Extract the [X, Y] coordinate from the center of the cell holding the provided text.  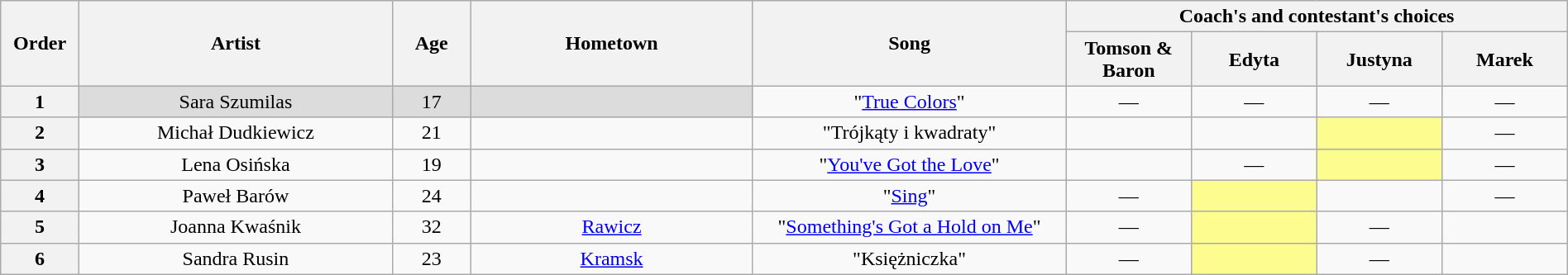
21 [432, 133]
6 [40, 258]
5 [40, 227]
Kramsk [612, 258]
Coach's and contestant's choices [1317, 17]
"Księżniczka" [910, 258]
24 [432, 196]
Sandra Rusin [235, 258]
Rawicz [612, 227]
"Something's Got a Hold on Me" [910, 227]
Joanna Kwaśnik [235, 227]
"You've Got the Love" [910, 164]
"Sing" [910, 196]
"Trójkąty i kwadraty" [910, 133]
Hometown [612, 43]
Michał Dudkiewicz [235, 133]
19 [432, 164]
Marek [1505, 59]
"True Colors" [910, 102]
Sara Szumilas [235, 102]
2 [40, 133]
1 [40, 102]
Tomson & Baron [1129, 59]
23 [432, 258]
Song [910, 43]
4 [40, 196]
Age [432, 43]
Order [40, 43]
Edyta [1255, 59]
Paweł Barów [235, 196]
Justyna [1379, 59]
17 [432, 102]
32 [432, 227]
Artist [235, 43]
Lena Osińska [235, 164]
3 [40, 164]
